Capture the cell that displays the provided text and extract its (x, y) central coordinate. 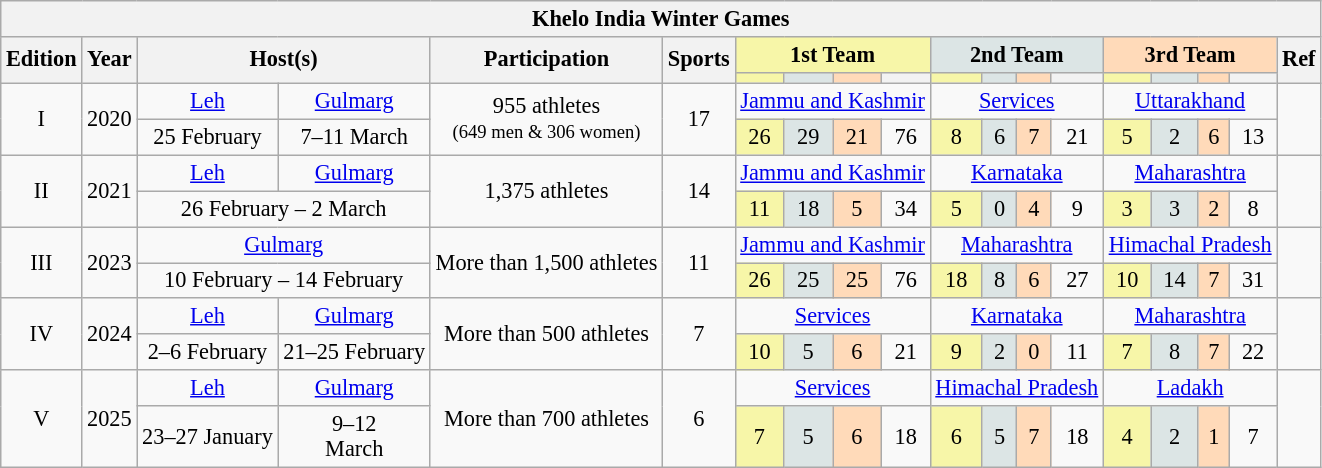
25 February (208, 137)
22 (1253, 352)
Uttarakhand (1190, 101)
III (42, 262)
2020 (110, 119)
1st Team (832, 55)
3rd Team (1190, 55)
26 February – 2 March (284, 209)
10 February – 14 February (284, 280)
955 athletes(649 men & 306 women) (546, 119)
II (42, 191)
2025 (110, 418)
Host(s) (284, 60)
IV (42, 334)
27 (1077, 280)
29 (808, 137)
17 (699, 119)
I (42, 119)
More than 700 athletes (546, 418)
V (42, 418)
21–25 February (354, 352)
7–11 March (354, 137)
Edition (42, 60)
Participation (546, 60)
1,375 athletes (546, 191)
Khelo India Winter Games (661, 19)
2nd Team (1016, 55)
34 (906, 209)
More than 1,500 athletes (546, 262)
2–6 February (208, 352)
Ladakh (1190, 388)
Ref (1299, 60)
1 (1214, 436)
2021 (110, 191)
Sports (699, 60)
More than 500 athletes (546, 334)
2024 (110, 334)
13 (1253, 137)
23–27 January (208, 436)
31 (1253, 280)
9–12March (354, 436)
Year (110, 60)
2023 (110, 262)
